Extract the (x, y) coordinate from the center of the cell holding the provided text.  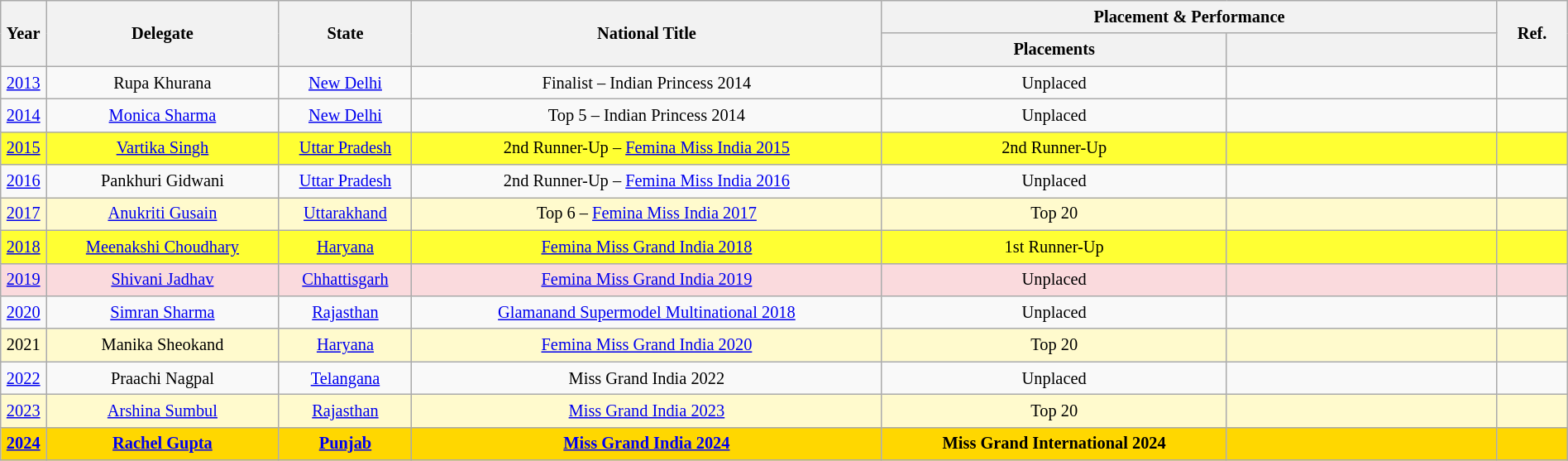
2015 (23, 148)
Meenakshi Choudhary (162, 247)
Pankhuri Gidwani (162, 181)
Year (23, 33)
Top 6 – Femina Miss India 2017 (647, 214)
Simran Sharma (162, 312)
2021 (23, 345)
Arshina Sumbul (162, 411)
Miss Grand India 2022 (647, 378)
Femina Miss Grand India 2019 (647, 280)
Praachi Nagpal (162, 378)
Telangana (346, 378)
Finalist – Indian Princess 2014 (647, 83)
2017 (23, 214)
Vartika Singh (162, 148)
1st Runner-Up (1054, 247)
2022 (23, 378)
Rupa Khurana (162, 83)
Miss Grand India 2023 (647, 411)
Delegate (162, 33)
2016 (23, 181)
Monica Sharma (162, 115)
2023 (23, 411)
2nd Runner-Up – Femina Miss India 2015 (647, 148)
Miss Grand India 2024 (647, 444)
Uttarakhand (346, 214)
2020 (23, 312)
Manika Sheokand (162, 345)
Ref. (1532, 33)
2024 (23, 444)
Punjab (346, 444)
Miss Grand International 2024 (1054, 444)
Shivani Jadhav (162, 280)
Placement & Performance (1189, 17)
Femina Miss Grand India 2018 (647, 247)
Femina Miss Grand India 2020 (647, 345)
2013 (23, 83)
Anukriti Gusain (162, 214)
2nd Runner-Up – Femina Miss India 2016 (647, 181)
State (346, 33)
Rachel Gupta (162, 444)
National Title (647, 33)
2014 (23, 115)
2nd Runner-Up (1054, 148)
Chhattisgarh (346, 280)
Glamanand Supermodel Multinational 2018 (647, 312)
2019 (23, 280)
Top 5 – Indian Princess 2014 (647, 115)
2018 (23, 247)
Placements (1054, 50)
